Provide the (X, Y) coordinate of the cell's center where the given text is located.  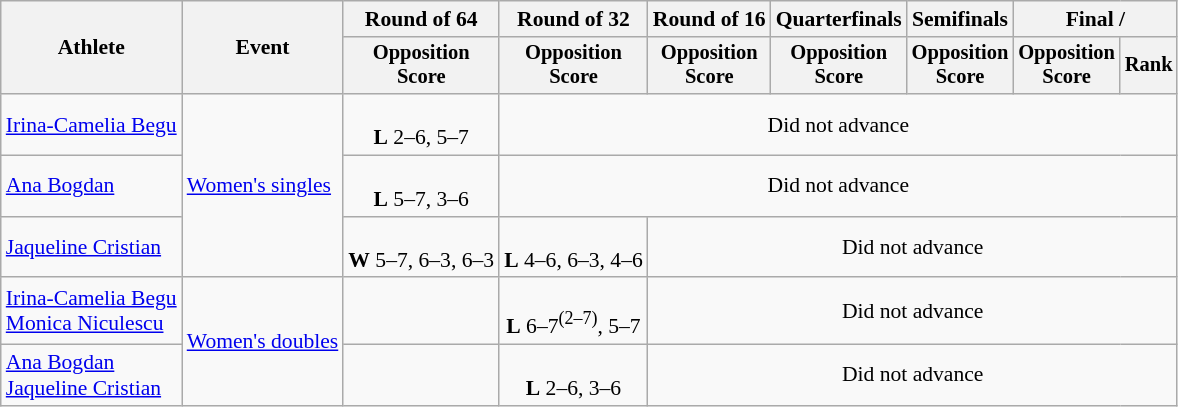
Women's singles (263, 186)
Irina-Camelia Begu (92, 124)
L 2–6, 5–7 (421, 124)
L 2–6, 3–6 (574, 376)
Ana Bogdan (92, 186)
Semifinals (960, 19)
Round of 32 (574, 19)
L 5–7, 3–6 (421, 186)
Women's doubles (263, 342)
Round of 64 (421, 19)
Athlete (92, 48)
Round of 16 (710, 19)
Final / (1095, 19)
W 5–7, 6–3, 6–3 (421, 248)
Rank (1149, 66)
Event (263, 48)
Irina-Camelia BeguMonica Niculescu (92, 312)
L 4–6, 6–3, 4–6 (574, 248)
Ana BogdanJaqueline Cristian (92, 376)
Jaqueline Cristian (92, 248)
Quarterfinals (839, 19)
L 6–7(2–7), 5–7 (574, 312)
